Determine the [x, y] coordinate at the center of the cell enclosing the given text.  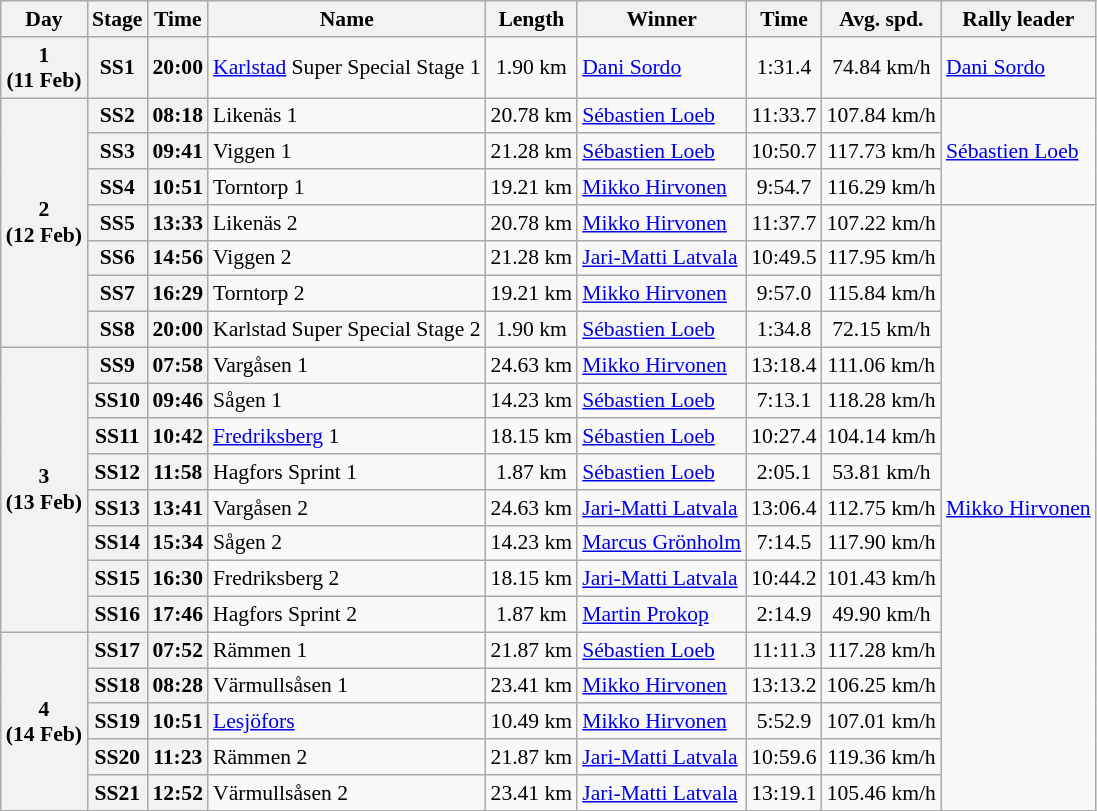
SS3 [117, 152]
09:46 [178, 401]
SS16 [117, 615]
07:52 [178, 650]
07:58 [178, 365]
4(14 Feb) [44, 721]
107.84 km/h [882, 116]
SS2 [117, 116]
SS9 [117, 365]
Sågen 2 [347, 543]
10:50.7 [784, 152]
SS13 [117, 508]
08:28 [178, 686]
12:52 [178, 793]
13:41 [178, 508]
SS21 [117, 793]
Fredriksberg 2 [347, 579]
SS20 [117, 757]
09:41 [178, 152]
Length [532, 19]
Värmullsåsen 2 [347, 793]
13:33 [178, 223]
SS1 [117, 68]
16:29 [178, 294]
Likenäs 1 [347, 116]
107.01 km/h [882, 722]
104.14 km/h [882, 437]
11:11.3 [784, 650]
Rämmen 1 [347, 650]
Martin Prokop [662, 615]
Karlstad Super Special Stage 1 [347, 68]
Fredriksberg 1 [347, 437]
Rally leader [1018, 19]
Hagfors Sprint 2 [347, 615]
117.28 km/h [882, 650]
116.29 km/h [882, 187]
Rämmen 2 [347, 757]
53.81 km/h [882, 472]
Vargåsen 1 [347, 365]
1(11 Feb) [44, 68]
SS18 [117, 686]
117.95 km/h [882, 258]
11:23 [178, 757]
Marcus Grönholm [662, 543]
SS4 [117, 187]
Likenäs 2 [347, 223]
13:19.1 [784, 793]
SS8 [117, 330]
SS7 [117, 294]
Torntorp 1 [347, 187]
Winner [662, 19]
13:06.4 [784, 508]
Hagfors Sprint 1 [347, 472]
SS14 [117, 543]
13:18.4 [784, 365]
17:46 [178, 615]
101.43 km/h [882, 579]
118.28 km/h [882, 401]
15:34 [178, 543]
SS5 [117, 223]
1:34.8 [784, 330]
107.22 km/h [882, 223]
49.90 km/h [882, 615]
3(13 Feb) [44, 490]
111.06 km/h [882, 365]
Avg. spd. [882, 19]
105.46 km/h [882, 793]
SS19 [117, 722]
11:37.7 [784, 223]
74.84 km/h [882, 68]
16:30 [178, 579]
SS10 [117, 401]
1:31.4 [784, 68]
112.75 km/h [882, 508]
Sågen 1 [347, 401]
Karlstad Super Special Stage 2 [347, 330]
7:14.5 [784, 543]
2(12 Feb) [44, 222]
9:54.7 [784, 187]
115.84 km/h [882, 294]
Day [44, 19]
2:14.9 [784, 615]
10:49.5 [784, 258]
Stage [117, 19]
Name [347, 19]
119.36 km/h [882, 757]
5:52.9 [784, 722]
11:33.7 [784, 116]
SS12 [117, 472]
11:58 [178, 472]
10:59.6 [784, 757]
Viggen 1 [347, 152]
13:13.2 [784, 686]
10.49 km [532, 722]
SS11 [117, 437]
7:13.1 [784, 401]
Viggen 2 [347, 258]
14:56 [178, 258]
10:44.2 [784, 579]
Vargåsen 2 [347, 508]
72.15 km/h [882, 330]
SS6 [117, 258]
117.73 km/h [882, 152]
106.25 km/h [882, 686]
08:18 [178, 116]
Värmullsåsen 1 [347, 686]
SS15 [117, 579]
Torntorp 2 [347, 294]
Lesjöfors [347, 722]
2:05.1 [784, 472]
10:27.4 [784, 437]
10:42 [178, 437]
SS17 [117, 650]
9:57.0 [784, 294]
117.90 km/h [882, 543]
